Output the [x, y] coordinate of the center of the cell containing the given text.  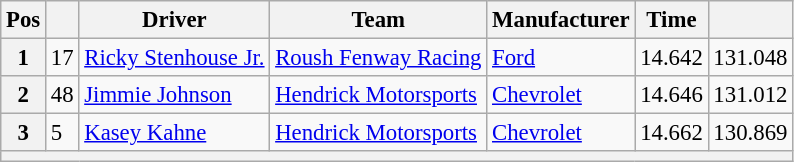
Kasey Kahne [174, 133]
Driver [174, 20]
Time [672, 20]
5 [62, 133]
131.048 [750, 58]
130.869 [750, 133]
48 [62, 95]
Pos [24, 20]
131.012 [750, 95]
2 [24, 95]
3 [24, 133]
Jimmie Johnson [174, 95]
Ford [561, 58]
Manufacturer [561, 20]
14.642 [672, 58]
14.662 [672, 133]
17 [62, 58]
14.646 [672, 95]
1 [24, 58]
Team [378, 20]
Roush Fenway Racing [378, 58]
Ricky Stenhouse Jr. [174, 58]
